Output the (X, Y) coordinate of the center of the cell containing the given text.  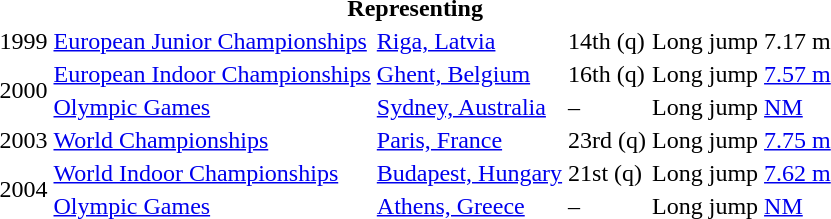
European Indoor Championships (212, 74)
Olympic Games (212, 107)
World Championships (212, 140)
Ghent, Belgium (469, 74)
Budapest, Hungary (469, 173)
World Indoor Championships (212, 173)
European Junior Championships (212, 41)
Riga, Latvia (469, 41)
– (608, 107)
21st (q) (608, 173)
Paris, France (469, 140)
14th (q) (608, 41)
Sydney, Australia (469, 107)
16th (q) (608, 74)
23rd (q) (608, 140)
